Scan for the cell matching the given text and deliver its [X, Y] coordinate at center. 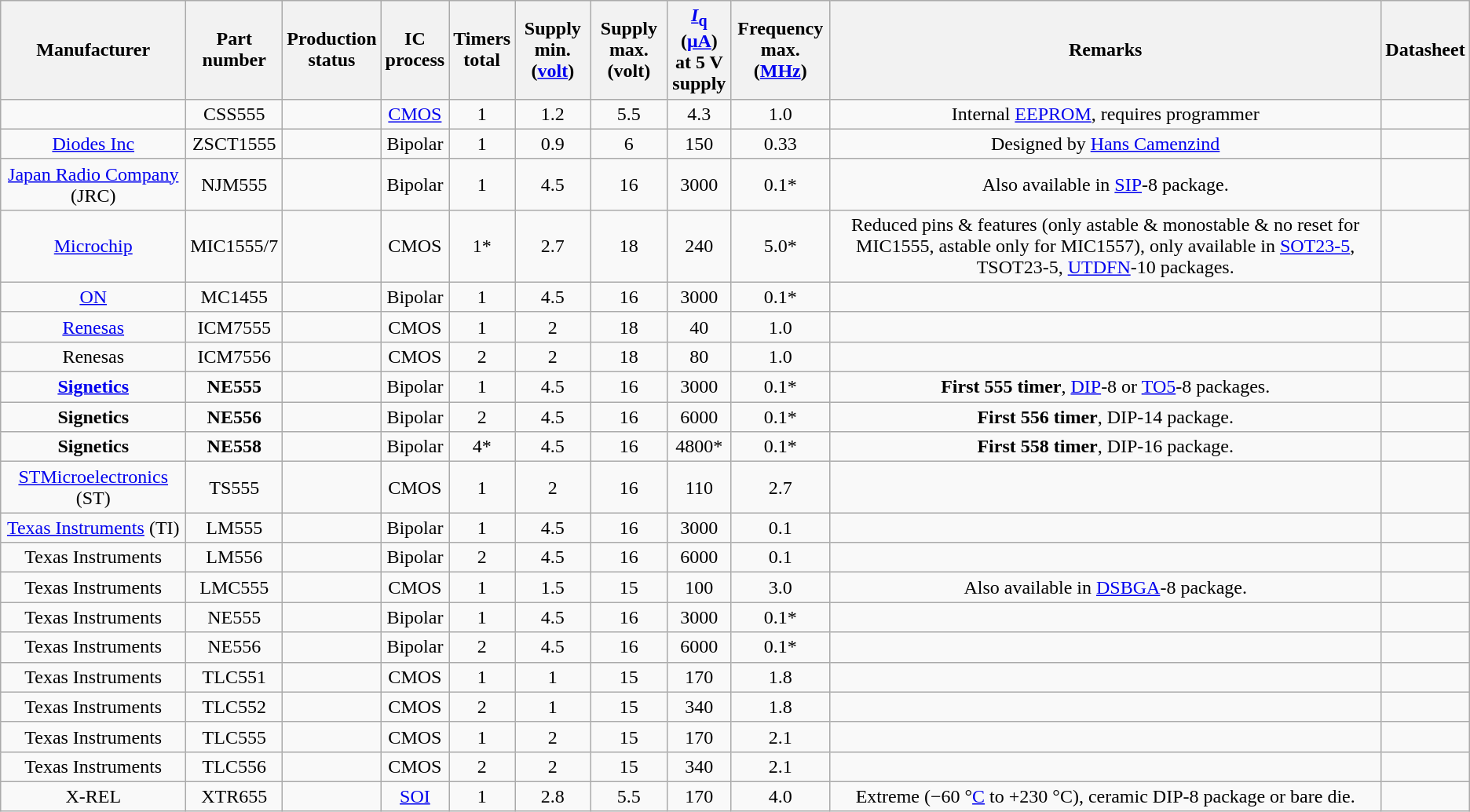
Japan Radio Company (JRC) [93, 184]
LMC555 [234, 587]
X-REL [93, 796]
150 [699, 144]
Supplymax. (volt) [629, 50]
Supplymin. (volt) [553, 50]
TLC552 [234, 707]
MIC1555/7 [234, 246]
4800* [699, 447]
Also available in SIP-8 package. [1106, 184]
ZSCT1555 [234, 144]
LM556 [234, 558]
5.0* [781, 246]
XTR655 [234, 796]
STMicroelectronics (ST) [93, 487]
Extreme (−60 °C to +230 °C), ceramic DIP-8 package or bare die. [1106, 796]
ON [93, 297]
LM555 [234, 528]
1.5 [553, 587]
Texas Instruments (TI) [93, 528]
Also available in DSBGA-8 package. [1106, 587]
1* [482, 246]
SOI [415, 796]
0.9 [553, 144]
Diodes Inc [93, 144]
Datasheet [1425, 50]
2.8 [553, 796]
TLC556 [234, 766]
80 [699, 357]
CSS555 [234, 114]
6 [629, 144]
240 [699, 246]
40 [699, 327]
TS555 [234, 487]
Frequencymax. (MHz) [781, 50]
First 555 timer, DIP-8 or TO5-8 packages. [1106, 387]
3.0 [781, 587]
Manufacturer [93, 50]
First 558 timer, DIP-16 package. [1106, 447]
100 [699, 587]
TLC551 [234, 677]
Internal EEPROM, requires programmer [1106, 114]
ICM7555 [234, 327]
110 [699, 487]
TLC555 [234, 737]
Partnumber [234, 50]
Iq (μA)at 5 Vsupply [699, 50]
4.0 [781, 796]
ICprocess [415, 50]
Timerstotal [482, 50]
4.3 [699, 114]
MC1455 [234, 297]
NJM555 [234, 184]
4* [482, 447]
Productionstatus [331, 50]
NE558 [234, 447]
Designed by Hans Camenzind [1106, 144]
0.33 [781, 144]
Microchip [93, 246]
ICM7556 [234, 357]
1.2 [553, 114]
First 556 timer, DIP-14 package. [1106, 417]
Remarks [1106, 50]
